Find where the given text appears and provide that cell's center as [X, Y] coordinate. 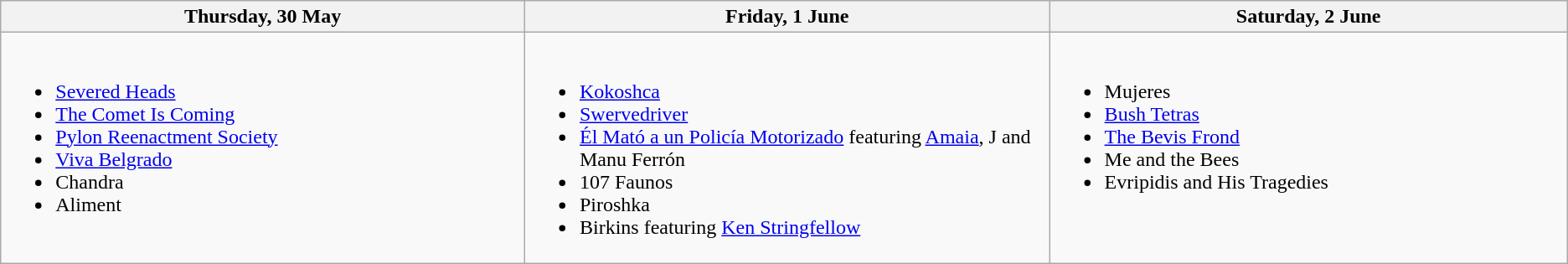
MujeresBush TetrasThe Bevis FrondMe and the BeesEvripidis and His Tragedies [1308, 148]
Saturday, 2 June [1308, 17]
KokoshcaSwervedriverÉl Mató a un Policía Motorizado featuring Amaia, J and Manu Ferrón107 FaunosPiroshkaBirkins featuring Ken Stringfellow [787, 148]
Severed HeadsThe Comet Is ComingPylon Reenactment SocietyViva BelgradoChandraAliment [263, 148]
Thursday, 30 May [263, 17]
Friday, 1 June [787, 17]
